Return the (X, Y) coordinate for the center point of the cell that contains the specified text.  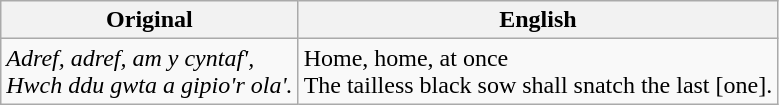
Original (150, 20)
English (538, 20)
Adref, adref, am y cyntaf',Hwch ddu gwta a gipio'r ola'. (150, 72)
Home, home, at onceThe tailless black sow shall snatch the last [one]. (538, 72)
